Scan for the cell matching the given text and deliver its (x, y) coordinate at center. 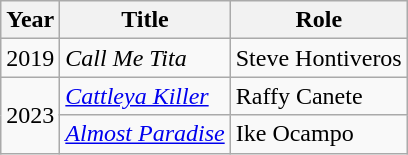
2023 (30, 115)
2019 (30, 58)
Steve Hontiveros (318, 58)
Raffy Canete (318, 96)
Ike Ocampo (318, 134)
Almost Paradise (145, 134)
Year (30, 20)
Call Me Tita (145, 58)
Title (145, 20)
Role (318, 20)
Cattleya Killer (145, 96)
